Identify which cell holds the provided text, then report its (x, y) central coordinate. 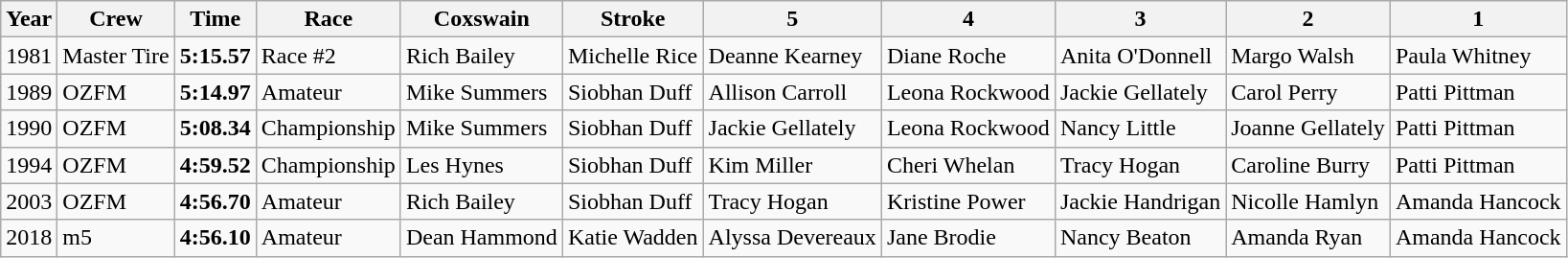
Anita O'Donnell (1140, 56)
Amanda Ryan (1308, 238)
Nicolle Hamlyn (1308, 201)
Katie Wadden (632, 238)
Stroke (632, 19)
4:56.70 (215, 201)
Carol Perry (1308, 92)
Margo Walsh (1308, 56)
5 (792, 19)
Nancy Beaton (1140, 238)
Time (215, 19)
Year (29, 19)
Nancy Little (1140, 129)
Kim Miller (792, 165)
1989 (29, 92)
2 (1308, 19)
Jane Brodie (967, 238)
3 (1140, 19)
4:56.10 (215, 238)
1990 (29, 129)
Deanne Kearney (792, 56)
Joanne Gellately (1308, 129)
Master Tire (116, 56)
5:15.57 (215, 56)
m5 (116, 238)
Dean Hammond (481, 238)
5:08.34 (215, 129)
5:14.97 (215, 92)
4:59.52 (215, 165)
Coxswain (481, 19)
Race #2 (328, 56)
Les Hynes (481, 165)
1 (1478, 19)
Race (328, 19)
Kristine Power (967, 201)
Allison Carroll (792, 92)
Alyssa Devereaux (792, 238)
4 (967, 19)
Michelle Rice (632, 56)
1981 (29, 56)
Diane Roche (967, 56)
Paula Whitney (1478, 56)
2003 (29, 201)
Cheri Whelan (967, 165)
Caroline Burry (1308, 165)
1994 (29, 165)
2018 (29, 238)
Jackie Handrigan (1140, 201)
Crew (116, 19)
